Find where the given text appears and provide that cell's center as [X, Y] coordinate. 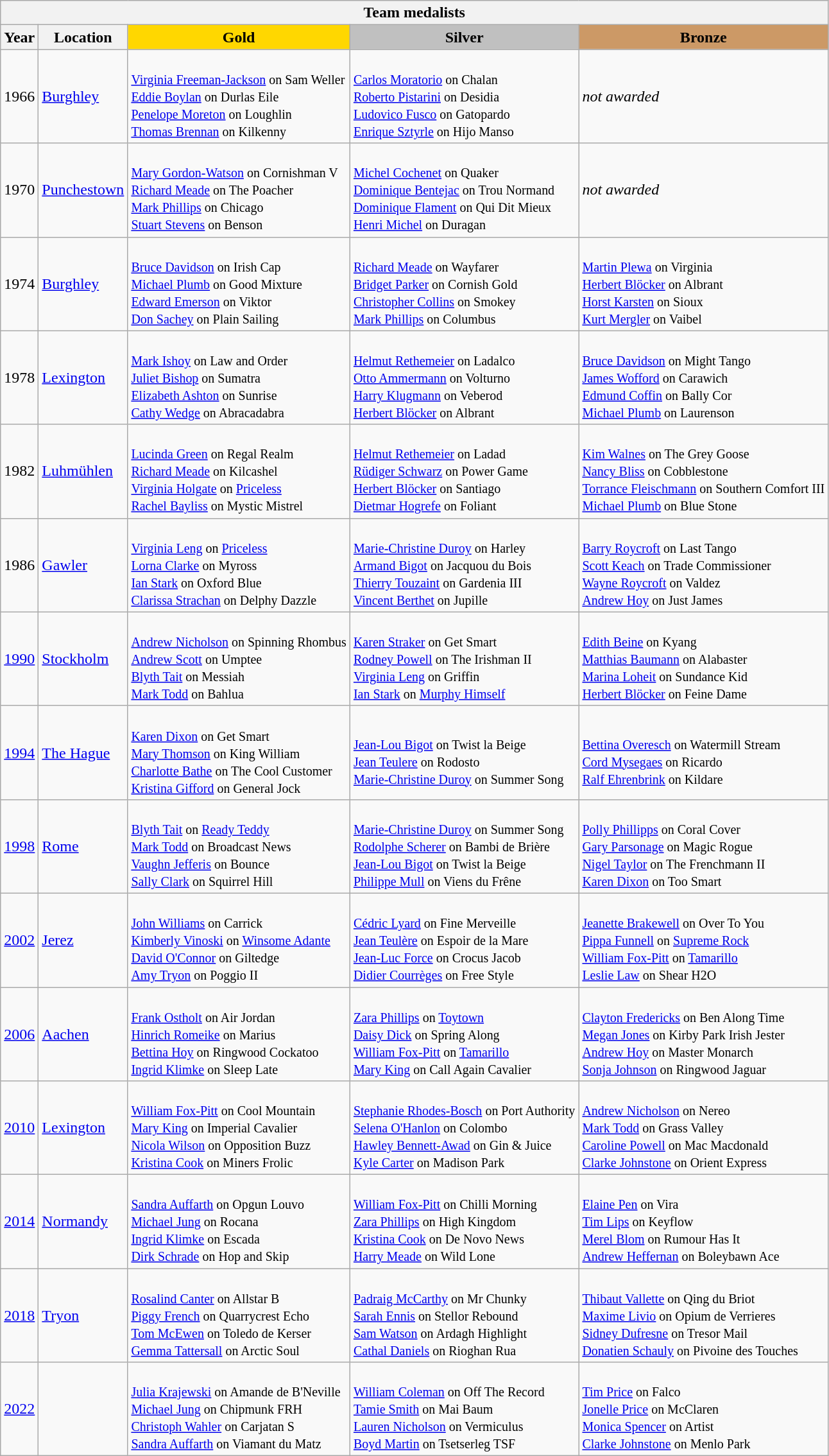
Rome [83, 846]
Lucinda Green on Regal RealmRichard Meade on KilcashelVirginia Holgate on PricelessRachel Bayliss on Mystic Mistrel [239, 471]
Rosalind Canter on Allstar BPiggy French on Quarrycrest EchoTom McEwen on Toledo de KerserGemma Tattersall on Arctic Soul [239, 1315]
Normandy [83, 1222]
Mary Gordon-Watson on Cornishman VRichard Meade on The PoacherMark Phillips on ChicagoStuart Stevens on Benson [239, 190]
Sandra Auffarth on Opgun LouvoMichael Jung on RocanaIngrid Klimke on EscadaDirk Schrade on Hop and Skip [239, 1222]
Michel Cochenet on QuakerDominique Bentejac on Trou NormandDominique Flament on Qui Dit MieuxHenri Michel on Duragan [464, 190]
Julia Krajewski on Amande de B'NevilleMichael Jung on Chipmunk FRHChristoph Wahler on Carjatan SSandra Auffarth on Viamant du Matz [239, 1409]
Elaine Pen on ViraTim Lips on KeyflowMerel Blom on Rumour Has ItAndrew Heffernan on Boleybawn Ace [703, 1222]
Gawler [83, 565]
Helmut Rethemeier on LadadRüdiger Schwarz on Power GameHerbert Blöcker on SantiagoDietmar Hogrefe on Foliant [464, 471]
Gold [239, 37]
Padraig McCarthy on Mr ChunkySarah Ennis on Stellor ReboundSam Watson on Ardagh HighlightCathal Daniels on Rioghan Rua [464, 1315]
William Fox-Pitt on Chilli MorningZara Phillips on High KingdomKristina Cook on De Novo NewsHarry Meade on Wild Lone [464, 1222]
1994 [19, 752]
William Coleman on Off The RecordTamie Smith on Mai BaumLauren Nicholson on VermiculusBoyd Martin on Tsetserleg TSF [464, 1409]
Karen Straker on Get SmartRodney Powell on The Irishman IIVirginia Leng on GriffinIan Stark on Murphy Himself [464, 659]
Cédric Lyard on Fine MerveilleJean Teulère on Espoir de la MareJean-Luc Force on Crocus JacobDidier Courrèges on Free Style [464, 940]
Bruce Davidson on Irish CapMichael Plumb on Good MixtureEdward Emerson on ViktorDon Sachey on Plain Sailing [239, 284]
Clayton Fredericks on Ben Along TimeMegan Jones on Kirby Park Irish JesterAndrew Hoy on Master MonarchSonja Johnson on Ringwood Jaguar [703, 1034]
Year [19, 37]
1978 [19, 377]
Jerez [83, 940]
Tryon [83, 1315]
1998 [19, 846]
Tim Price on FalcoJonelle Price on McClarenMonica Spencer on ArtistClarke Johnstone on Menlo Park [703, 1409]
Helmut Rethemeier on LadalcoOtto Ammermann on VolturnoHarry Klugmann on VeberodHerbert Blöcker on Albrant [464, 377]
1974 [19, 284]
Frank Ostholt on Air JordanHinrich Romeike on MariusBettina Hoy on Ringwood CockatooIngrid Klimke on Sleep Late [239, 1034]
Jean-Lou Bigot on Twist la BeigeJean Teulere on RodostoMarie-Christine Duroy on Summer Song [464, 752]
Kim Walnes on The Grey GooseNancy Bliss on CobblestoneTorrance Fleischmann on Southern Comfort IIIMichael Plumb on Blue Stone [703, 471]
2014 [19, 1222]
Bettina Overesch on Watermill StreamCord Mysegaes on RicardoRalf Ehrenbrink on Kildare [703, 752]
Marie-Christine Duroy on Summer SongRodolphe Scherer on Bambi de BrièreJean-Lou Bigot on Twist la BeigePhilippe Mull on Viens du Frêne [464, 846]
Richard Meade on WayfarerBridget Parker on Cornish GoldChristopher Collins on SmokeyMark Phillips on Columbus [464, 284]
2002 [19, 940]
Location [83, 37]
Martin Plewa on VirginiaHerbert Blöcker on AlbrantHorst Karsten on SiouxKurt Mergler on Vaibel [703, 284]
Andrew Nicholson on Spinning RhombusAndrew Scott on UmpteeBlyth Tait on MessiahMark Todd on Bahlua [239, 659]
Virginia Leng on PricelessLorna Clarke on MyrossIan Stark on Oxford BlueClarissa Strachan on Delphy Dazzle [239, 565]
Aachen [83, 1034]
Barry Roycroft on Last TangoScott Keach on Trade CommissionerWayne Roycroft on ValdezAndrew Hoy on Just James [703, 565]
Thibaut Vallette on Qing du BriotMaxime Livio on Opium de VerrieresSidney Dufresne on Tresor MailDonatien Schauly on Pivoine des Touches [703, 1315]
1990 [19, 659]
William Fox-Pitt on Cool MountainMary King on Imperial CavalierNicola Wilson on Opposition BuzzKristina Cook on Miners Frolic [239, 1128]
2018 [19, 1315]
Bruce Davidson on Might TangoJames Wofford on CarawichEdmund Coffin on Bally CorMichael Plumb on Laurenson [703, 377]
Stockholm [83, 659]
Karen Dixon on Get SmartMary Thomson on King WilliamCharlotte Bathe on The Cool CustomerKristina Gifford on General Jock [239, 752]
Jeanette Brakewell on Over To YouPippa Funnell on Supreme RockWilliam Fox-Pitt on TamarilloLeslie Law on Shear H2O [703, 940]
2006 [19, 1034]
Punchestown [83, 190]
1966 [19, 96]
1982 [19, 471]
Stephanie Rhodes-Bosch on Port AuthoritySelena O'Hanlon on ColomboHawley Bennett-Awad on Gin & JuiceKyle Carter on Madison Park [464, 1128]
Bronze [703, 37]
The Hague [83, 752]
Blyth Tait on Ready TeddyMark Todd on Broadcast NewsVaughn Jefferis on BounceSally Clark on Squirrel Hill [239, 846]
Marie-Christine Duroy on HarleyArmand Bigot on Jacquou du BoisThierry Touzaint on Gardenia IIIVincent Berthet on Jupille [464, 565]
1970 [19, 190]
Virginia Freeman-Jackson on Sam WellerEddie Boylan on Durlas EilePenelope Moreton on LoughlinThomas Brennan on Kilkenny [239, 96]
Edith Beine on KyangMatthias Baumann on AlabasterMarina Loheit on Sundance KidHerbert Blöcker on Feine Dame [703, 659]
Team medalists [414, 13]
Andrew Nicholson on NereoMark Todd on Grass ValleyCaroline Powell on Mac MacdonaldClarke Johnstone on Orient Express [703, 1128]
Mark Ishoy on Law and OrderJuliet Bishop on SumatraElizabeth Ashton on SunriseCathy Wedge on Abracadabra [239, 377]
1986 [19, 565]
Luhmühlen [83, 471]
Silver [464, 37]
Zara Phillips on ToytownDaisy Dick on Spring AlongWilliam Fox-Pitt on TamarilloMary King on Call Again Cavalier [464, 1034]
Carlos Moratorio on ChalanRoberto Pistarini on DesidiaLudovico Fusco on GatopardoEnrique Sztyrle on Hijo Manso [464, 96]
2010 [19, 1128]
John Williams on CarrickKimberly Vinoski on Winsome AdanteDavid O'Connor on GiltedgeAmy Tryon on Poggio II [239, 940]
2022 [19, 1409]
Polly Phillipps on Coral CoverGary Parsonage on Magic RogueNigel Taylor on The Frenchmann IIKaren Dixon on Too Smart [703, 846]
